Scan for the cell matching the given text and deliver its [x, y] coordinate at center. 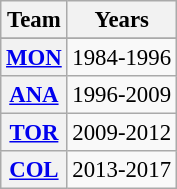
ANA [34, 95]
COL [34, 170]
2013-2017 [122, 170]
1984-1996 [122, 58]
TOR [34, 133]
1996-2009 [122, 95]
Team [34, 20]
MON [34, 58]
2009-2012 [122, 133]
Years [122, 20]
